Extract the [x, y] coordinate from the center of the cell holding the provided text.  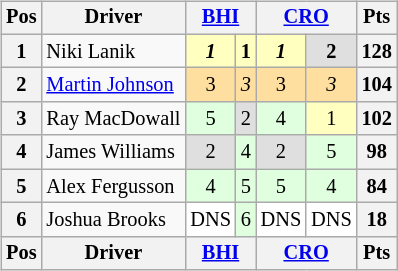
18 [377, 220]
Martin Johnson [113, 85]
104 [377, 85]
Alex Fergusson [113, 186]
98 [377, 152]
102 [377, 119]
Niki Lanik [113, 51]
128 [377, 51]
Joshua Brooks [113, 220]
84 [377, 186]
Ray MacDowall [113, 119]
James Williams [113, 152]
